Output the (X, Y) coordinate of the center of the cell containing the given text.  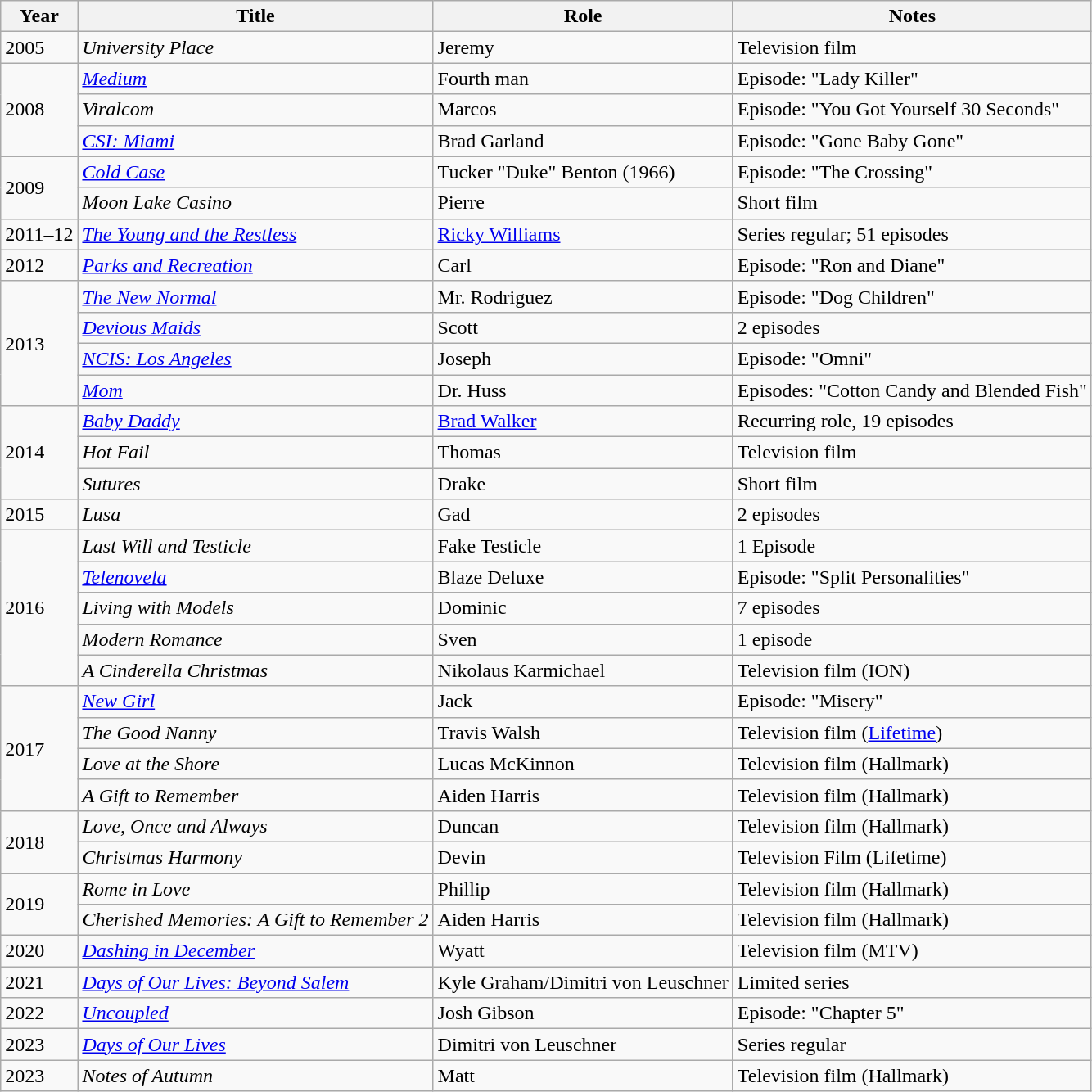
Episode: "Ron and Diane" (912, 265)
Moon Lake Casino (255, 203)
Thomas (583, 453)
Episode: "Gone Baby Gone" (912, 141)
Television Film (Lifetime) (912, 857)
Year (39, 16)
Dr. Huss (583, 390)
Hot Fail (255, 453)
Episodes: "Cotton Candy and Blended Fish" (912, 390)
2008 (39, 110)
2015 (39, 515)
Recurring role, 19 episodes (912, 422)
Scott (583, 327)
Days of Our Lives (255, 1045)
Notes of Autumn (255, 1076)
Christmas Harmony (255, 857)
2020 (39, 951)
2009 (39, 187)
Episode: "Lady Killer" (912, 79)
Rome in Love (255, 888)
Days of Our Lives: Beyond Salem (255, 982)
Jeremy (583, 47)
Episode: "Omni" (912, 359)
Sven (583, 639)
2017 (39, 748)
Uncoupled (255, 1013)
Brad Walker (583, 422)
University Place (255, 47)
Episode: "Chapter 5" (912, 1013)
NCIS: Los Angeles (255, 359)
7 episodes (912, 608)
Josh Gibson (583, 1013)
2021 (39, 982)
Nikolaus Karmichael (583, 670)
2012 (39, 265)
Duncan (583, 826)
Gad (583, 515)
Mr. Rodriguez (583, 296)
Parks and Recreation (255, 265)
2018 (39, 842)
Devin (583, 857)
Episode: "The Crossing" (912, 172)
Marcos (583, 110)
2014 (39, 453)
Pierre (583, 203)
2022 (39, 1013)
Television film (ION) (912, 670)
Joseph (583, 359)
Wyatt (583, 951)
New Girl (255, 702)
Jack (583, 702)
Matt (583, 1076)
Limited series (912, 982)
Phillip (583, 888)
Mom (255, 390)
Tucker "Duke" Benton (1966) (583, 172)
Sutures (255, 484)
2005 (39, 47)
2019 (39, 904)
Last Will and Testicle (255, 546)
Episode: "Split Personalities" (912, 577)
1 Episode (912, 546)
The Young and the Restless (255, 234)
Drake (583, 484)
The Good Nanny (255, 733)
Love at the Shore (255, 764)
Medium (255, 79)
A Gift to Remember (255, 795)
Episode: "Dog Children" (912, 296)
CSI: Miami (255, 141)
Carl (583, 265)
Lucas McKinnon (583, 764)
The New Normal (255, 296)
Lusa (255, 515)
2013 (39, 343)
Dominic (583, 608)
Fake Testicle (583, 546)
2016 (39, 608)
Television film (MTV) (912, 951)
Modern Romance (255, 639)
2011–12 (39, 234)
1 episode (912, 639)
Episode: "Misery" (912, 702)
Devious Maids (255, 327)
Travis Walsh (583, 733)
Episode: "You Got Yourself 30 Seconds" (912, 110)
Living with Models (255, 608)
Cold Case (255, 172)
Dimitri von Leuschner (583, 1045)
Fourth man (583, 79)
Role (583, 16)
Kyle Graham/Dimitri von Leuschner (583, 982)
Ricky Williams (583, 234)
Series regular; 51 episodes (912, 234)
Brad Garland (583, 141)
Title (255, 16)
Dashing in December (255, 951)
Telenovela (255, 577)
Baby Daddy (255, 422)
Love, Once and Always (255, 826)
Television film (Lifetime) (912, 733)
A Cinderella Christmas (255, 670)
Blaze Deluxe (583, 577)
Notes (912, 16)
Viralcom (255, 110)
Cherished Memories: A Gift to Remember 2 (255, 920)
Series regular (912, 1045)
